Extract the (X, Y) coordinate from the center of the cell holding the provided text.  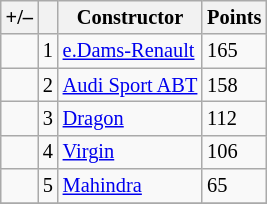
Points (234, 17)
Constructor (130, 17)
1 (48, 51)
4 (48, 152)
+/– (20, 17)
e.Dams-Renault (130, 51)
Dragon (130, 118)
2 (48, 85)
3 (48, 118)
65 (234, 186)
165 (234, 51)
112 (234, 118)
Virgin (130, 152)
5 (48, 186)
Mahindra (130, 186)
158 (234, 85)
Audi Sport ABT (130, 85)
106 (234, 152)
